Capture the cell that displays the provided text and extract its [X, Y] central coordinate. 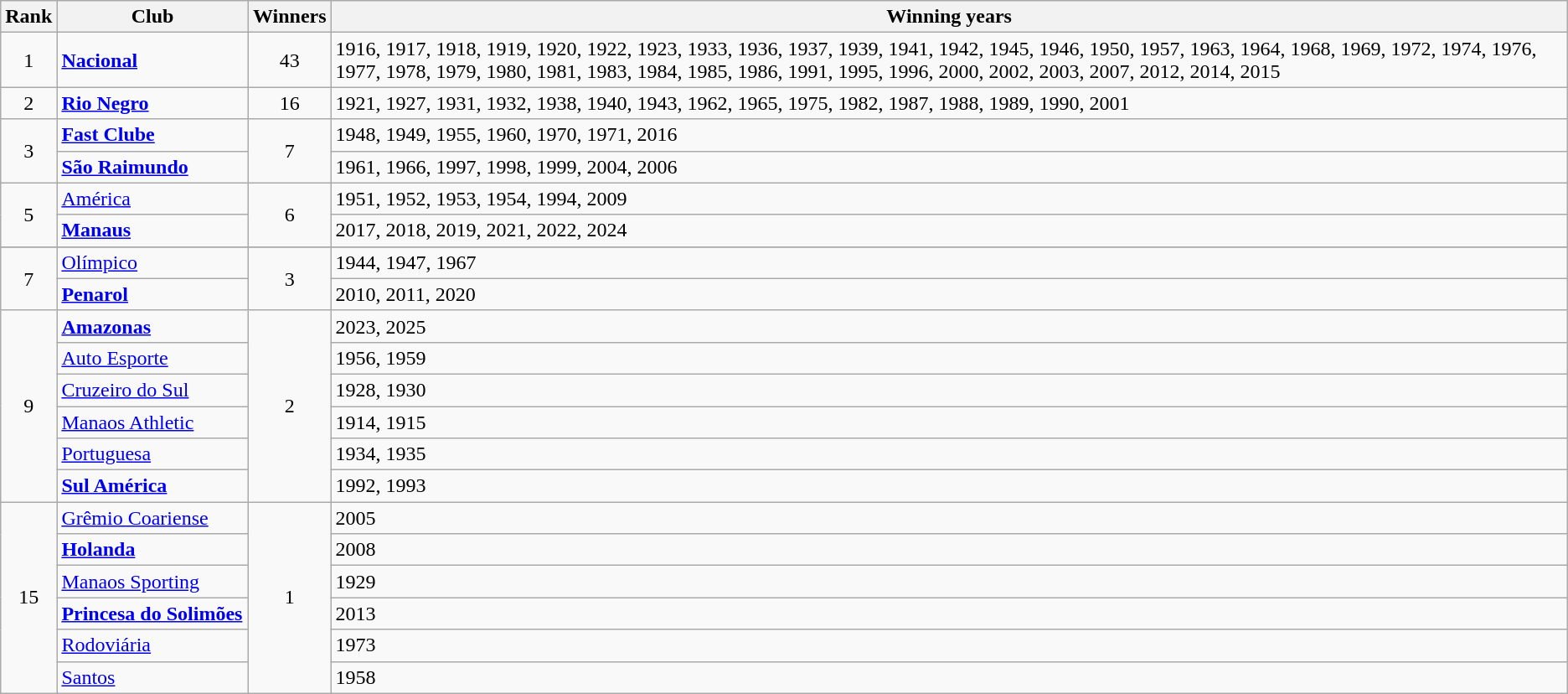
São Raimundo [152, 167]
Nacional [152, 60]
Santos [152, 677]
Amazonas [152, 326]
Rio Negro [152, 103]
1948, 1949, 1955, 1960, 1970, 1971, 2016 [949, 135]
Fast Clube [152, 135]
Manaos Sporting [152, 582]
1934, 1935 [949, 454]
1921, 1927, 1931, 1932, 1938, 1940, 1943, 1962, 1965, 1975, 1982, 1987, 1988, 1989, 1990, 2001 [949, 103]
1928, 1930 [949, 390]
9 [28, 406]
Manaus [152, 230]
2023, 2025 [949, 326]
Winners [290, 17]
2008 [949, 550]
Sul América [152, 486]
1992, 1993 [949, 486]
2005 [949, 518]
Club [152, 17]
Portuguesa [152, 454]
Princesa do Solimões [152, 614]
1956, 1959 [949, 358]
1914, 1915 [949, 422]
1961, 1966, 1997, 1998, 1999, 2004, 2006 [949, 167]
América [152, 199]
5 [28, 215]
15 [28, 598]
2010, 2011, 2020 [949, 294]
1944, 1947, 1967 [949, 262]
6 [290, 215]
Penarol [152, 294]
Rodoviária [152, 645]
2013 [949, 614]
Grêmio Coariense [152, 518]
16 [290, 103]
Holanda [152, 550]
Auto Esporte [152, 358]
43 [290, 60]
1951, 1952, 1953, 1954, 1994, 2009 [949, 199]
2017, 2018, 2019, 2021, 2022, 2024 [949, 230]
Olímpico [152, 262]
Winning years [949, 17]
Rank [28, 17]
1929 [949, 582]
Manaos Athletic [152, 422]
1958 [949, 677]
Cruzeiro do Sul [152, 390]
1973 [949, 645]
